Pinpoint the cell where the given text exists, returning its (x, y) midpoint coordinate. 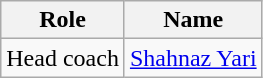
Role (63, 20)
Head coach (63, 58)
Name (193, 20)
Shahnaz Yari (193, 58)
